Return the (X, Y) coordinate for the center point of the cell that contains the specified text.  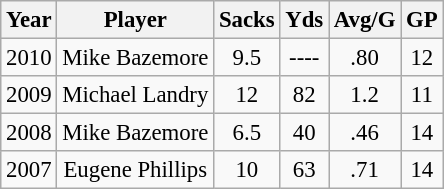
Avg/G (365, 20)
82 (304, 95)
1.2 (365, 95)
11 (422, 95)
2010 (29, 58)
.71 (365, 170)
Michael Landry (136, 95)
2009 (29, 95)
Year (29, 20)
40 (304, 133)
---- (304, 58)
Sacks (247, 20)
Eugene Phillips (136, 170)
9.5 (247, 58)
Yds (304, 20)
Player (136, 20)
GP (422, 20)
63 (304, 170)
2008 (29, 133)
6.5 (247, 133)
2007 (29, 170)
.80 (365, 58)
10 (247, 170)
.46 (365, 133)
